From the cell containing the given text, extract its center point as (x, y) coordinate. 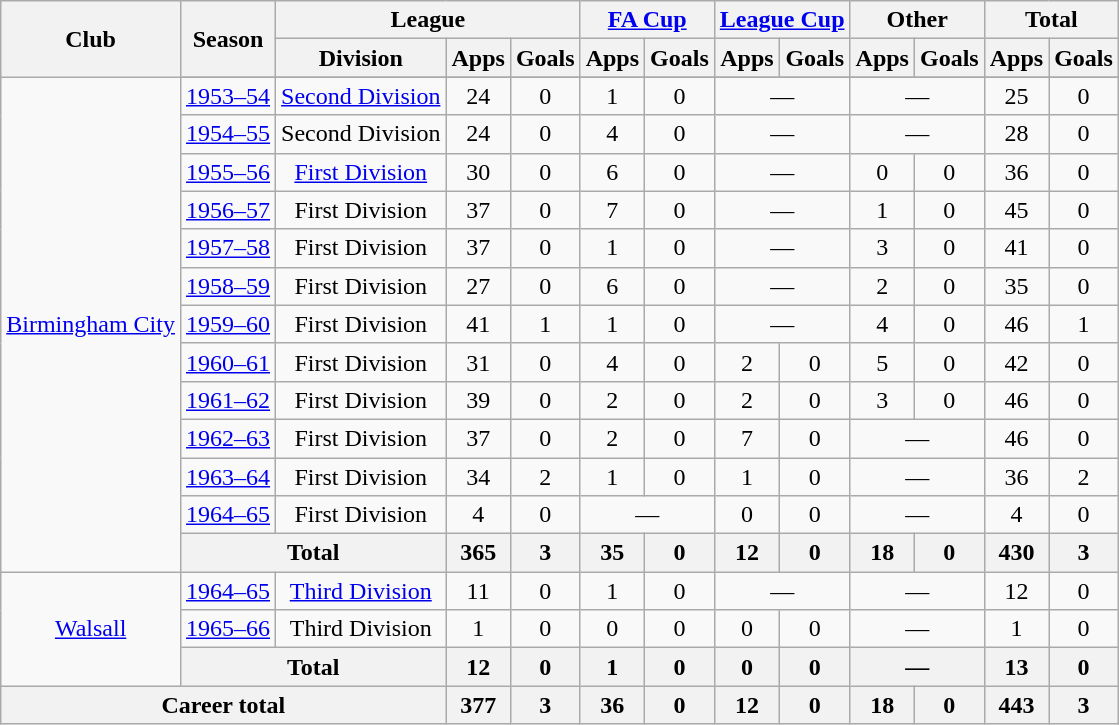
42 (1016, 362)
1959–60 (228, 324)
FA Cup (647, 20)
Career total (224, 705)
1955–56 (228, 172)
Birmingham City (91, 324)
1954–55 (228, 134)
Walsall (91, 629)
Club (91, 39)
1960–61 (228, 362)
1953–54 (228, 96)
Division (361, 58)
377 (478, 705)
League Cup (782, 20)
League (428, 20)
1958–59 (228, 286)
28 (1016, 134)
1957–58 (228, 248)
430 (1016, 553)
1956–57 (228, 210)
34 (478, 477)
45 (1016, 210)
Other (917, 20)
27 (478, 286)
443 (1016, 705)
1963–64 (228, 477)
31 (478, 362)
30 (478, 172)
1961–62 (228, 400)
39 (478, 400)
25 (1016, 96)
1962–63 (228, 438)
365 (478, 553)
1965–66 (228, 629)
11 (478, 591)
5 (882, 362)
Season (228, 39)
13 (1016, 667)
